Determine the [x, y] coordinate at the center of the cell enclosing the given text.  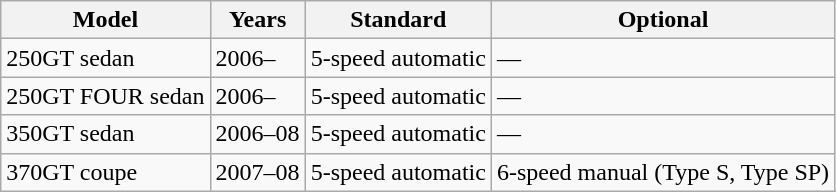
Years [258, 20]
350GT sedan [106, 134]
2006–08 [258, 134]
Model [106, 20]
370GT coupe [106, 172]
250GT sedan [106, 58]
Standard [398, 20]
Optional [662, 20]
2007–08 [258, 172]
250GT FOUR sedan [106, 96]
6-speed manual (Type S, Type SP) [662, 172]
